Scan for the cell matching the given text and deliver its (x, y) coordinate at center. 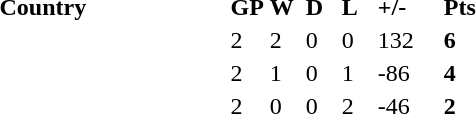
-86 (408, 73)
132 (408, 40)
